Return [X, Y] of the center of cell containing provided text 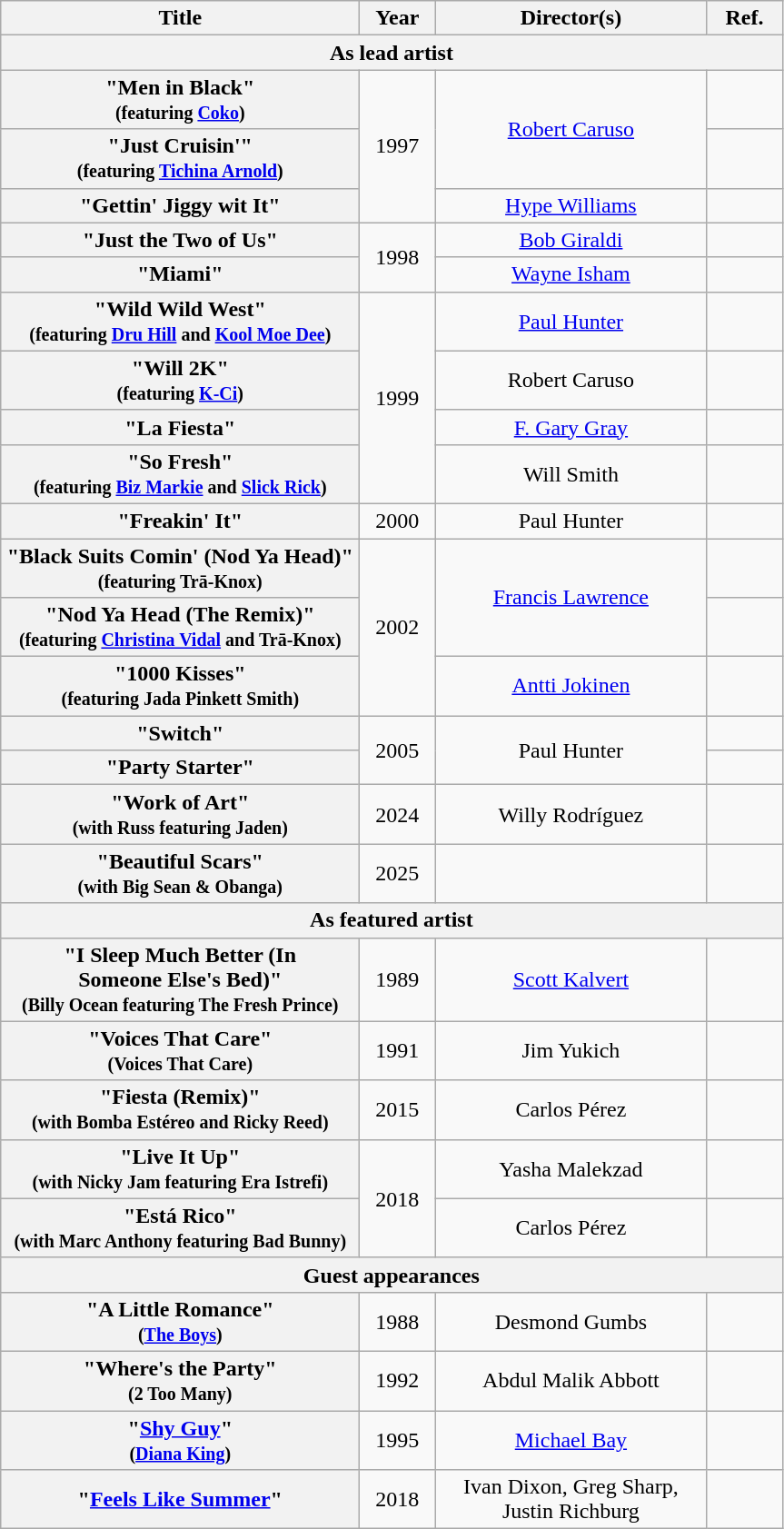
F. Gary Gray [571, 427]
Guest appearances [392, 1275]
"Miami" [180, 274]
Ref. [745, 18]
"So Fresh"(featuring Biz Markie and Slick Rick) [180, 474]
"Freakin' It" [180, 521]
"I Sleep Much Better (InSomeone Else's Bed)"(Billy Ocean featuring The Fresh Prince) [180, 979]
"Voices That Care"(Voices That Care) [180, 1050]
2002 [398, 627]
"Just Cruisin'"(featuring Tichina Arnold) [180, 158]
1989 [398, 979]
1991 [398, 1050]
2005 [398, 750]
"La Fiesta" [180, 427]
"Shy Guy"(Diana King) [180, 1439]
1988 [398, 1321]
2024 [398, 814]
2000 [398, 521]
"Está Rico"(with Marc Anthony featuring Bad Bunny) [180, 1228]
Scott Kalvert [571, 979]
"Beautiful Scars"(with Big Sean & Obanga) [180, 874]
Abdul Malik Abbott [571, 1381]
Antti Jokinen [571, 687]
Yasha Malekzad [571, 1168]
Willy Rodríguez [571, 814]
"Feels Like Summer" [180, 1499]
1998 [398, 257]
Title [180, 18]
"1000 Kisses"(featuring Jada Pinkett Smith) [180, 687]
"Where's the Party"(2 Too Many) [180, 1381]
2015 [398, 1110]
"Men in Black"(featuring Coko) [180, 100]
Hype Williams [571, 205]
Director(s) [571, 18]
Year [398, 18]
1992 [398, 1381]
"A Little Romance"(The Boys) [180, 1321]
"Will 2K"(featuring K-Ci) [180, 380]
"Party Starter" [180, 768]
2025 [398, 874]
Desmond Gumbs [571, 1321]
"Work of Art"(with Russ featuring Jaden) [180, 814]
"Gettin' Jiggy wit It" [180, 205]
"Live It Up"(with Nicky Jam featuring Era Istrefi) [180, 1168]
Ivan Dixon, Greg Sharp, Justin Richburg [571, 1499]
As lead artist [392, 53]
1997 [398, 146]
Jim Yukich [571, 1050]
Michael Bay [571, 1439]
Francis Lawrence [571, 597]
"Black Suits Comin' (Nod Ya Head)"(featuring Trā-Knox) [180, 567]
"Nod Ya Head (The Remix)"(featuring Christina Vidal and Trā-Knox) [180, 627]
"Fiesta (Remix)"(with Bomba Estéreo and Ricky Reed) [180, 1110]
"Wild Wild West"(featuring Dru Hill and Kool Moe Dee) [180, 322]
Wayne Isham [571, 274]
1995 [398, 1439]
"Just the Two of Us" [180, 240]
As featured artist [392, 920]
Will Smith [571, 474]
1999 [398, 398]
"Switch" [180, 733]
Bob Giraldi [571, 240]
